Pinpoint the cell where the given text exists, returning its [x, y] midpoint coordinate. 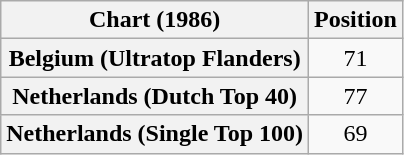
69 [356, 134]
Belgium (Ultratop Flanders) [155, 58]
Chart (1986) [155, 20]
77 [356, 96]
Netherlands (Dutch Top 40) [155, 96]
Netherlands (Single Top 100) [155, 134]
71 [356, 58]
Position [356, 20]
